Pinpoint the cell where the given text exists, returning its (X, Y) midpoint coordinate. 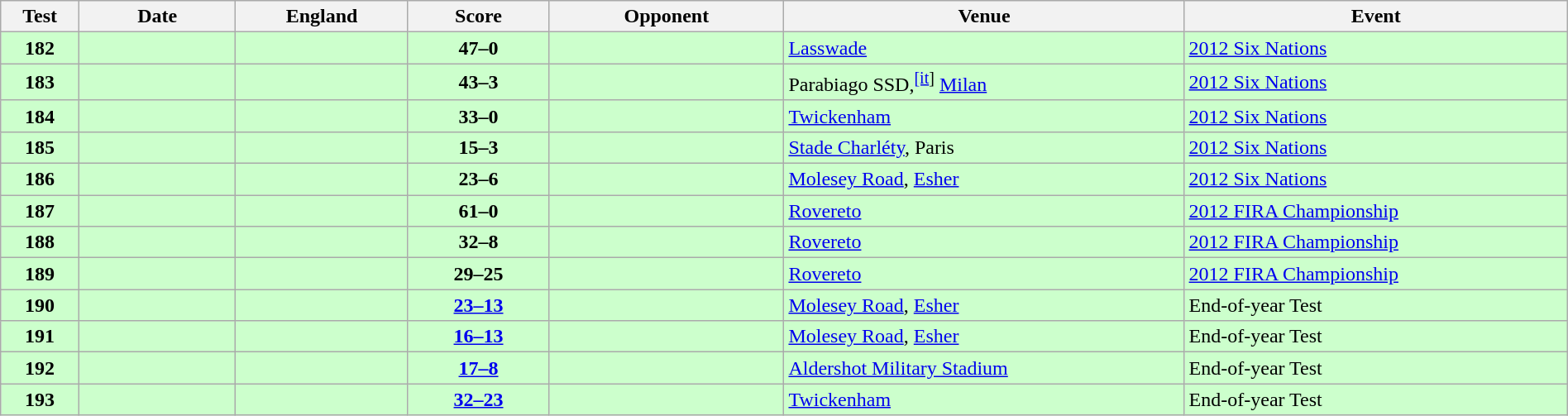
191 (40, 337)
187 (40, 211)
183 (40, 83)
Parabiago SSD,[it] Milan (984, 83)
Stade Charléty, Paris (984, 147)
188 (40, 242)
43–3 (478, 83)
Opponent (667, 17)
15–3 (478, 147)
61–0 (478, 211)
32–23 (478, 399)
Aldershot Military Stadium (984, 368)
190 (40, 305)
16–13 (478, 337)
185 (40, 147)
23–13 (478, 305)
33–0 (478, 116)
England (322, 17)
Test (40, 17)
23–6 (478, 179)
Score (478, 17)
182 (40, 48)
192 (40, 368)
17–8 (478, 368)
32–8 (478, 242)
29–25 (478, 274)
Lasswade (984, 48)
Date (157, 17)
Event (1376, 17)
47–0 (478, 48)
189 (40, 274)
193 (40, 399)
Venue (984, 17)
186 (40, 179)
184 (40, 116)
